Locate the cell with the specified text and output its (x, y) center coordinate. 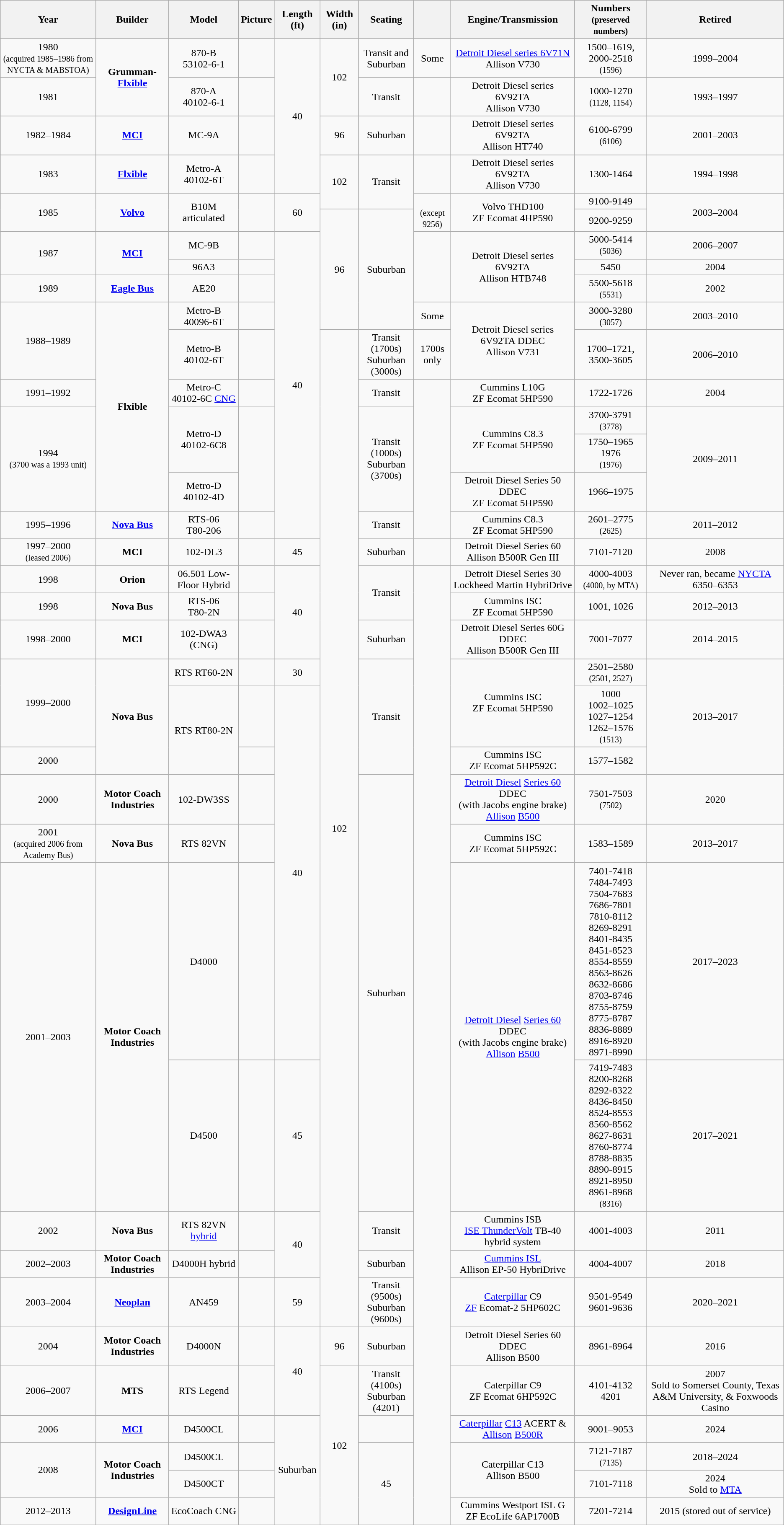
Detroit Diesel series 6V71NAllison V730 (513, 58)
1981 (48, 97)
1583–1589 (611, 843)
Metro-D40102-6C8 (204, 439)
1993–1997 (715, 97)
MC-9B (204, 246)
2020–2021 (715, 1302)
RTS 82VN hybrid (204, 1230)
9100-9149 (611, 201)
Caterpillar C9ZF Ecomat-2 5HP602C (513, 1302)
Orion (132, 579)
3000-3280(3057) (611, 316)
MC-9A (204, 135)
AN459 (204, 1302)
5450 (611, 267)
(except 9256) (432, 212)
1750–19651976(1976) (611, 453)
1983 (48, 174)
1966–1975 (611, 492)
1000-1270(1128, 1154) (611, 97)
2017–2023 (715, 961)
RTS RT60-2N (204, 672)
Transit (1700s)Suburban (3000s) (386, 354)
2015 (stored out of service) (715, 1511)
9200-9259 (611, 220)
102-DL3 (204, 552)
Model (204, 20)
B10Marticulated (204, 212)
2016 (715, 1347)
Never ran, became NYCTA 6350–6353 (715, 579)
4101-41324201 (611, 1391)
8961-8964 (611, 1347)
2006 (48, 1429)
Caterpillar C13Allison B500 (513, 1470)
1700–1721,3500-3605 (611, 354)
2024Sold to MTA (715, 1484)
2601–2775(2625) (611, 525)
Neoplan (132, 1302)
Metro-B40096-6T (204, 316)
1989 (48, 288)
RTS 82VN (204, 843)
Detroit Diesel Series 30Lockheed Martin HybriDrive (513, 579)
7101-7120 (611, 552)
3700-3791(3778) (611, 420)
1991–1992 (48, 393)
Detroit Diesel Series 60G DDECAllison B500R Gen III (513, 639)
D4500CT (204, 1484)
Detroit Diesel series 6V92TAAllison HTB748 (513, 267)
Retired (715, 20)
7001-7077 (611, 639)
Detroit Diesel series 6V92TA DDECAllison V731 (513, 341)
1998–2000 (48, 639)
2018 (715, 1264)
2003–2010 (715, 316)
Transit (9500s)Suburban (9600s) (386, 1302)
06.501 Low-Floor Hybrid (204, 579)
4000-4003(4000, by MTA) (611, 579)
2007Sold to Somerset County, Texas A&M University, & Foxwoods Casino (715, 1391)
2024 (715, 1429)
DesignLine (132, 1511)
1500–1619, 2000-2518(1596) (611, 58)
Width (in) (339, 20)
Caterpillar C13 ACERT & Allison B500R (513, 1429)
Metro-B40102-6T (204, 354)
MTS (132, 1391)
30 (297, 672)
9001–9053 (611, 1429)
1577–1582 (611, 761)
Grumman-Flxible (132, 78)
7201-7214 (611, 1511)
Transit andSuburban (386, 58)
Engine/Transmission (513, 20)
102-DW3SS (204, 799)
Builder (132, 20)
Detroit Diesel series 6V92TAAllison HT740 (513, 135)
2020 (715, 799)
Metro-D40102-4D (204, 492)
Volvo THD100ZF Ecomat 4HP590 (513, 212)
9501-95499601-9636 (611, 1302)
Length (ft) (297, 20)
D4000N (204, 1347)
Caterpillar C9ZF Ecomat 6HP592C (513, 1391)
D4000 (204, 961)
2001(acquired 2006 from Academy Bus) (48, 843)
1997–2000(leased 2006) (48, 552)
Cummins L10GZF Ecomat 5HP590 (513, 393)
D4000H hybrid (204, 1264)
7419-74838200-82688292-83228436-84508524-85538560-85628627-86318760-87748788-88358890-89158921-89508961-8968(8316) (611, 1135)
Transit (1000s)Suburban (3700s) (386, 458)
7121-7187(7135) (611, 1456)
1994(3700 was a 1993 unit) (48, 458)
RTS-06T80-2N (204, 607)
Detroit Diesel Series 60 DDECAllison B500 (513, 1347)
1999–2004 (715, 58)
RTS-06T80-206 (204, 525)
2002–2003 (48, 1264)
7501-7503(7502) (611, 799)
1980(acquired 1985–1986 from NYCTA & MABSTOA) (48, 58)
Transit (4100s)Suburban (4201) (386, 1391)
RTS RT80-2N (204, 730)
1001, 1026 (611, 607)
Eagle Bus (132, 288)
Picture (256, 20)
60 (297, 212)
4001-4003 (611, 1230)
870-A40102-6-1 (204, 97)
Metro-A40102-6T (204, 174)
Year (48, 20)
4004-4007 (611, 1264)
AE20 (204, 288)
2011–2012 (715, 525)
1300-1464 (611, 174)
2011 (715, 1230)
7101-7118 (611, 1484)
EcoCoach CNG (204, 1511)
2017–2021 (715, 1135)
Cummins Westport ISL GZF EcoLife 6AP1700B (513, 1511)
RTS Legend (204, 1391)
5500-5618(5531) (611, 288)
Detroit Diesel Series 50 DDECZF Ecomat 5HP590 (513, 492)
102-DWA3 (CNG) (204, 639)
1722-1726 (611, 393)
Seating (386, 20)
D4500 (204, 1135)
Metro-C40102-6C CNG (204, 393)
1985 (48, 212)
Numbers (preserved numbers) (611, 20)
1982–1984 (48, 135)
1988–1989 (48, 341)
1700s only (432, 354)
1994–1998 (715, 174)
96A3 (204, 267)
1999–2000 (48, 703)
1995–1996 (48, 525)
2501–2580(2501, 2527) (611, 672)
Cummins ISBISE ThunderVolt TB-40 hybrid system (513, 1230)
2006–2010 (715, 354)
59 (297, 1302)
10001002–10251027–12541262–1576(1513) (611, 716)
2018–2024 (715, 1456)
1987 (48, 253)
5000-5414(5036) (611, 246)
Volvo (132, 212)
Detroit Diesel Series 60Allison B500R Gen III (513, 552)
2014–2015 (715, 639)
6100-6799(6106) (611, 135)
2009–2011 (715, 458)
Cummins ISLAllison EP-50 HybriDrive (513, 1264)
870-B53102-6-1 (204, 58)
